For the text-containing cell, return its midpoint in [x, y] coordinate format. 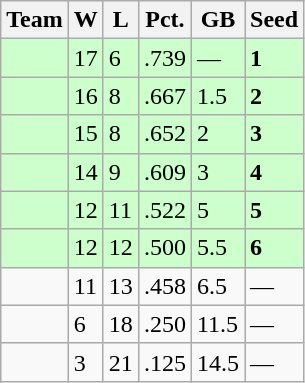
W [86, 20]
L [120, 20]
5.5 [218, 248]
GB [218, 20]
11.5 [218, 324]
Seed [274, 20]
.522 [164, 210]
.609 [164, 172]
Pct. [164, 20]
.667 [164, 96]
.739 [164, 58]
.250 [164, 324]
21 [120, 362]
9 [120, 172]
6.5 [218, 286]
14 [86, 172]
16 [86, 96]
4 [274, 172]
.125 [164, 362]
18 [120, 324]
.458 [164, 286]
1 [274, 58]
1.5 [218, 96]
14.5 [218, 362]
.652 [164, 134]
.500 [164, 248]
15 [86, 134]
17 [86, 58]
Team [35, 20]
13 [120, 286]
